Search for the cell housing the specified text and yield its [x, y] center coordinate. 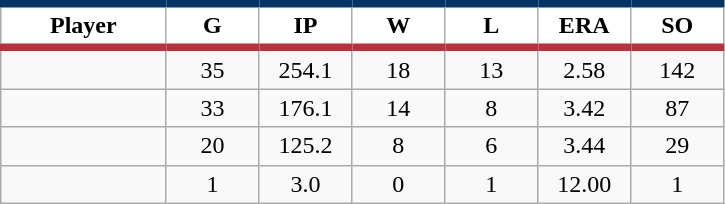
87 [678, 108]
176.1 [306, 108]
14 [398, 108]
ERA [584, 26]
20 [212, 146]
2.58 [584, 68]
6 [492, 146]
35 [212, 68]
3.44 [584, 146]
SO [678, 26]
142 [678, 68]
0 [398, 184]
125.2 [306, 146]
254.1 [306, 68]
12.00 [584, 184]
L [492, 26]
18 [398, 68]
G [212, 26]
13 [492, 68]
29 [678, 146]
33 [212, 108]
3.42 [584, 108]
IP [306, 26]
W [398, 26]
3.0 [306, 184]
Player [84, 26]
